Determine the [x, y] coordinate at the center of the cell enclosing the given text.  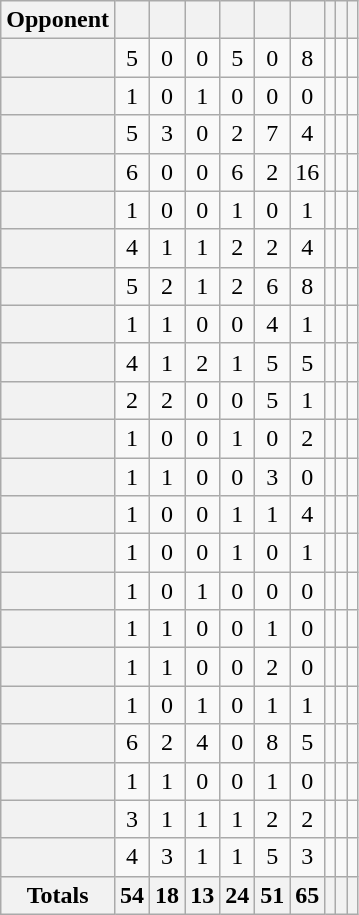
51 [272, 895]
Totals [58, 895]
16 [308, 172]
Opponent [58, 20]
24 [238, 895]
7 [272, 134]
54 [132, 895]
65 [308, 895]
18 [168, 895]
13 [202, 895]
